Locate the cell with the specified text and output its [X, Y] center coordinate. 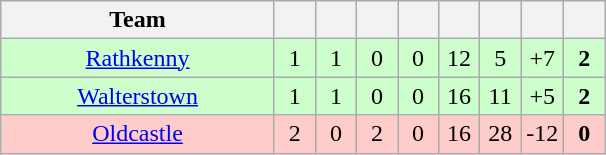
28 [500, 134]
12 [460, 58]
+5 [542, 96]
5 [500, 58]
11 [500, 96]
+7 [542, 58]
Team [138, 20]
Walterstown [138, 96]
-12 [542, 134]
Rathkenny [138, 58]
Oldcastle [138, 134]
